Scan for the cell matching the given text and deliver its [X, Y] coordinate at center. 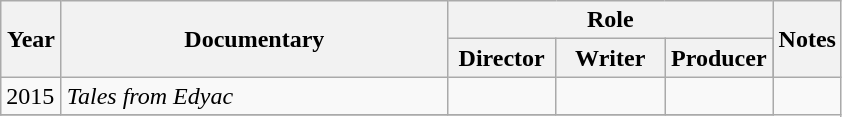
Notes [807, 39]
2015 [32, 96]
Role [610, 20]
Producer [718, 58]
Writer [610, 58]
Year [32, 39]
Tales from Edyac [254, 96]
Documentary [254, 39]
Director [502, 58]
